For the text-containing cell, return its midpoint in (X, Y) coordinate format. 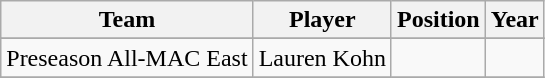
Preseason All-MAC East (127, 58)
Year (514, 20)
Player (322, 20)
Position (438, 20)
Lauren Kohn (322, 58)
Team (127, 20)
